Return the (x, y) coordinate for the center point of the cell that contains the specified text.  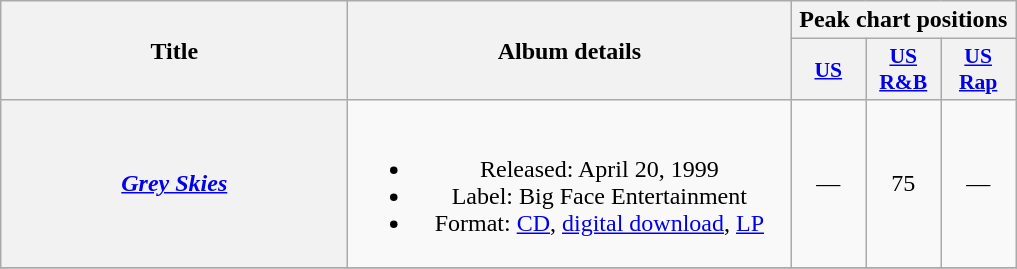
US (828, 70)
US Rap (978, 70)
75 (904, 184)
Peak chart positions (904, 20)
Grey Skies (174, 184)
US R&B (904, 70)
Released: April 20, 1999Label: Big Face EntertainmentFormat: CD, digital download, LP (570, 184)
Album details (570, 50)
Title (174, 50)
